Scan for the cell matching the given text and deliver its [x, y] coordinate at center. 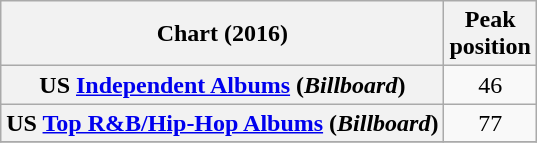
US Top R&B/Hip-Hop Albums (Billboard) [222, 123]
US Independent Albums (Billboard) [222, 85]
Chart (2016) [222, 34]
Peak position [490, 34]
46 [490, 85]
77 [490, 123]
